Identify which cell holds the provided text, then report its (X, Y) central coordinate. 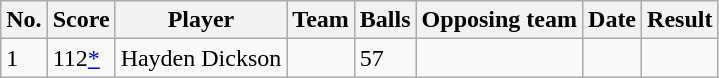
Player (201, 20)
1 (24, 58)
Score (81, 20)
57 (385, 58)
Opposing team (499, 20)
Result (680, 20)
Hayden Dickson (201, 58)
112* (81, 58)
Team (321, 20)
No. (24, 20)
Date (612, 20)
Balls (385, 20)
